Detect which cell encompasses the target text, then output its [X, Y] center coordinate. 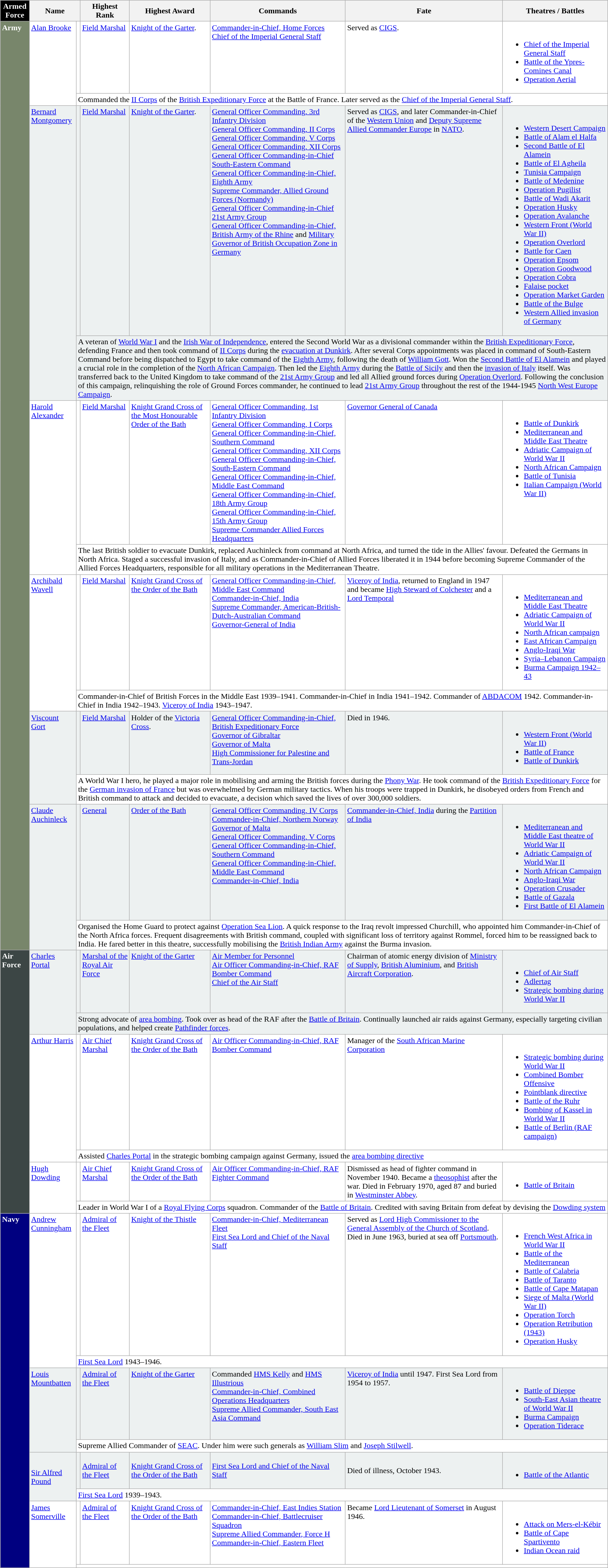
First Sea Lord 1939–1943. [342, 1495]
Armed Force [15, 11]
Commander-in-Chief, East Indies StationCommander-in-Chief, Battlecruiser SquadronSupreme Allied Commander, Force HCommander-in-Chief, Eastern Fleet [278, 1533]
Battle of the Atlantic [555, 1470]
Air Force [15, 1082]
Andrew Cunningham [53, 1290]
Bernard Montgomery [53, 253]
Sir Alfred Pound [53, 1476]
Became Lord Lieutenant of Somerset in August 1946. [424, 1533]
Knight Grand Cross of the Most Honourable Order of the Bath [170, 473]
Marshal of the Royal Air Force [105, 982]
Order of the Bath [170, 862]
Assisted Charles Portal in the strategic bombing campaign against Germany, issued the area bombing directive [342, 1156]
Holder of the Victoria Cross. [170, 743]
Air Officer Commanding-in-Chief, RAF Fighter Command [278, 1182]
Highest Rank [105, 11]
Served as CIGS, and later Commander-in-Chief of the Western Union and Deputy Supreme Allied Commander Europe in NATO. [424, 220]
First Sea Lord and Chief of the Naval Staff [278, 1470]
Viceroy of India until 1947. First Sea Lord from 1954 to 1957. [424, 1404]
Theatres / Battles [555, 11]
General [105, 862]
Commander-in-Chief, India during the Partition of India [424, 862]
Commands [278, 11]
Governor General of Canada [424, 473]
Air Member for PersonnelAir Officer Commanding-in-Chief, RAF Bomber CommandChief of the Air Staff [278, 982]
Died of illness, October 1943. [424, 1470]
Archibald Wavell [53, 643]
Viscount Gort [53, 758]
Western Front (World War II)Battle of FranceBattle of Dunkirk [555, 743]
Harold Alexander [53, 488]
Fate [424, 11]
Hugh Dowding [53, 1188]
Name [55, 11]
Battle of Britain [555, 1182]
Chief of the Imperial General StaffBattle of the Ypres-Comines CanalOperation Aerial [555, 57]
Viceroy of India, returned to England in 1947 and became High Steward of Colchester and a Lord Temporal [424, 632]
Claude Auchinleck [53, 877]
Commanded the II Corps of the British Expeditionary Force at the Battle of France. Later served as the Chief of the Imperial General Staff. [342, 99]
Attack on Mers-el-KébirBattle of Cape SpartiventoIndian Ocean raid [555, 1533]
Louis Mountbatten [53, 1410]
Served as CIGS. [424, 57]
Commander-in-Chief, Home ForcesChief of the Imperial General Staff [278, 57]
Commanded HMS Kelly and HMS IllustriousCommander-in-Chief, Combined Operations HeadquartersSupreme Allied Commander, South East Asia Command [278, 1404]
Army [15, 486]
James Somerville [53, 1534]
Alan Brooke [53, 64]
Chairman of atomic energy division of Ministry of Supply, British Aluminium, and British Aircraft Corporation. [424, 982]
Highest Award [170, 11]
Supreme Allied Commander of SEAC. Under him were such generals as William Slim and Joseph Stilwell. [342, 1446]
Air Officer Commanding-in-Chief, RAF Bomber Command [278, 1092]
Served as Lord High Commissioner to the General Assembly of the Church of Scotland. Died in June 1963, buried at sea off Portsmouth. [424, 1285]
First Sea Lord 1943–1946. [342, 1362]
Manager of the South African Marine Corporation [424, 1092]
Arthur Harris [53, 1098]
Charles Portal [53, 992]
Commander-in-Chief, Mediterranean FleetFirst Sea Lord and Chief of the Naval Staff [278, 1285]
Knight of the Thistle [170, 1285]
Died in 1946. [424, 743]
Battle of DieppeSouth-East Asian theatre of World War IIBurma CampaignOperation Tiderace [555, 1404]
Chief of Air StaffAdlertagStrategic bombing during World War II [555, 982]
Navy [15, 1391]
